Detect which cell encompasses the target text, then output its (x, y) center coordinate. 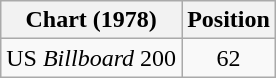
Chart (1978) (92, 20)
Position (229, 20)
62 (229, 58)
US Billboard 200 (92, 58)
